Return the [x, y] coordinate for the center point of the cell that contains the specified text.  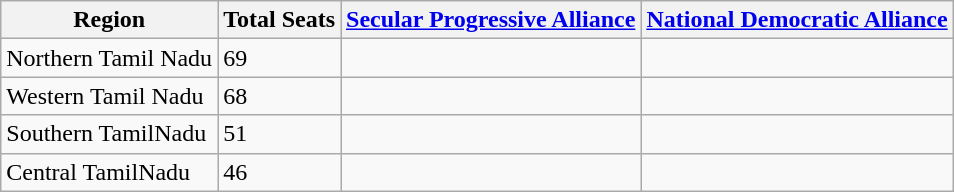
69 [280, 58]
National Democratic Alliance [797, 20]
Northern Tamil Nadu [110, 58]
Region [110, 20]
Total Seats [280, 20]
Central TamilNadu [110, 172]
46 [280, 172]
68 [280, 96]
Western Tamil Nadu [110, 96]
Secular Progressive Alliance [490, 20]
Southern TamilNadu [110, 134]
51 [280, 134]
